Locate the cell with the specified text and output its [x, y] center coordinate. 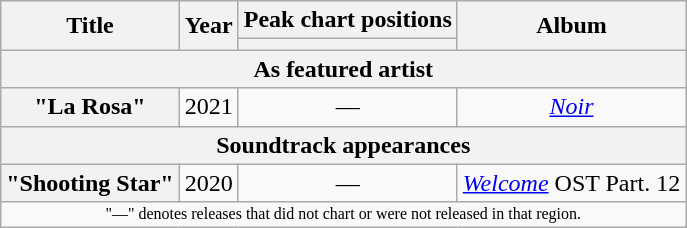
2021 [208, 107]
Welcome OST Part. 12 [571, 183]
Album [571, 26]
Peak chart positions [348, 20]
Title [90, 26]
"—" denotes releases that did not chart or were not released in that region. [344, 214]
Noir [571, 107]
As featured artist [344, 69]
2020 [208, 183]
"La Rosa" [90, 107]
Year [208, 26]
Soundtrack appearances [344, 145]
"Shooting Star" [90, 183]
